Search for the cell housing the specified text and yield its [x, y] center coordinate. 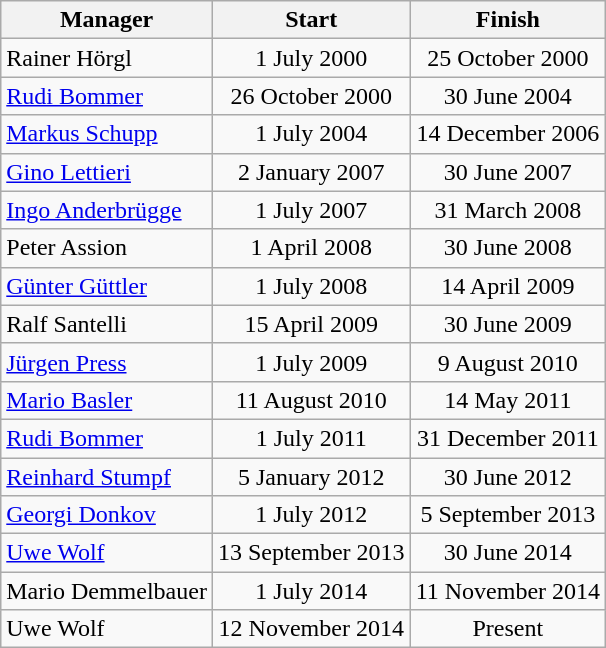
30 June 2004 [508, 96]
Gino Lettieri [107, 172]
14 May 2011 [508, 400]
31 December 2011 [508, 438]
1 July 2009 [311, 362]
30 June 2012 [508, 477]
9 August 2010 [508, 362]
14 April 2009 [508, 286]
Jürgen Press [107, 362]
1 July 2007 [311, 210]
5 September 2013 [508, 515]
11 November 2014 [508, 591]
31 March 2008 [508, 210]
Georgi Donkov [107, 515]
Ralf Santelli [107, 324]
Mario Demmelbauer [107, 591]
1 July 2000 [311, 58]
1 April 2008 [311, 248]
Reinhard Stumpf [107, 477]
1 July 2008 [311, 286]
Peter Assion [107, 248]
2 January 2007 [311, 172]
1 July 2004 [311, 134]
12 November 2014 [311, 629]
Günter Güttler [107, 286]
1 July 2012 [311, 515]
25 October 2000 [508, 58]
1 July 2014 [311, 591]
30 June 2007 [508, 172]
Mario Basler [107, 400]
14 December 2006 [508, 134]
Finish [508, 20]
11 August 2010 [311, 400]
5 January 2012 [311, 477]
Present [508, 629]
30 June 2014 [508, 553]
26 October 2000 [311, 96]
15 April 2009 [311, 324]
Markus Schupp [107, 134]
Ingo Anderbrügge [107, 210]
13 September 2013 [311, 553]
30 June 2008 [508, 248]
Rainer Hörgl [107, 58]
1 July 2011 [311, 438]
Start [311, 20]
30 June 2009 [508, 324]
Manager [107, 20]
